Provide the (X, Y) coordinate of the cell's center where the given text is located.  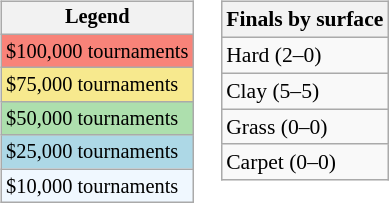
Hard (2–0) (304, 55)
$75,000 tournaments (97, 85)
Legend (97, 18)
Clay (5–5) (304, 91)
Finals by surface (304, 20)
$25,000 tournaments (97, 152)
$50,000 tournaments (97, 119)
Carpet (0–0) (304, 162)
$100,000 tournaments (97, 51)
Grass (0–0) (304, 127)
$10,000 tournaments (97, 186)
